Search for the cell housing the specified text and yield its (X, Y) center coordinate. 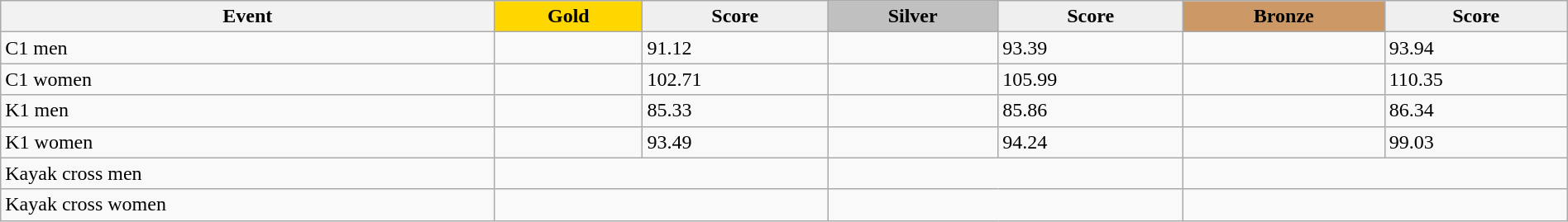
K1 men (248, 111)
102.71 (735, 79)
99.03 (1475, 142)
105.99 (1091, 79)
110.35 (1475, 79)
85.33 (735, 111)
93.49 (735, 142)
94.24 (1091, 142)
91.12 (735, 48)
Gold (569, 17)
Silver (913, 17)
93.94 (1475, 48)
85.86 (1091, 111)
Kayak cross men (248, 173)
Kayak cross women (248, 205)
86.34 (1475, 111)
C1 men (248, 48)
K1 women (248, 142)
C1 women (248, 79)
Event (248, 17)
93.39 (1091, 48)
Bronze (1284, 17)
